Identify which cell holds the provided text, then report its (X, Y) central coordinate. 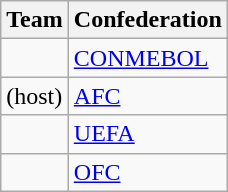
Confederation (148, 20)
CONMEBOL (148, 58)
AFC (148, 96)
OFC (148, 172)
(host) (35, 96)
UEFA (148, 134)
Team (35, 20)
